Return [x, y] of the center of cell containing provided text 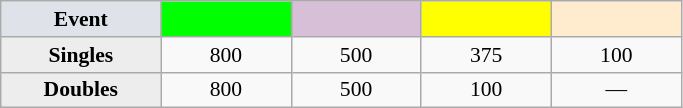
375 [486, 55]
Doubles [81, 90]
— [616, 90]
Singles [81, 55]
Event [81, 19]
